Extract the (x, y) coordinate from the center of the cell holding the provided text.  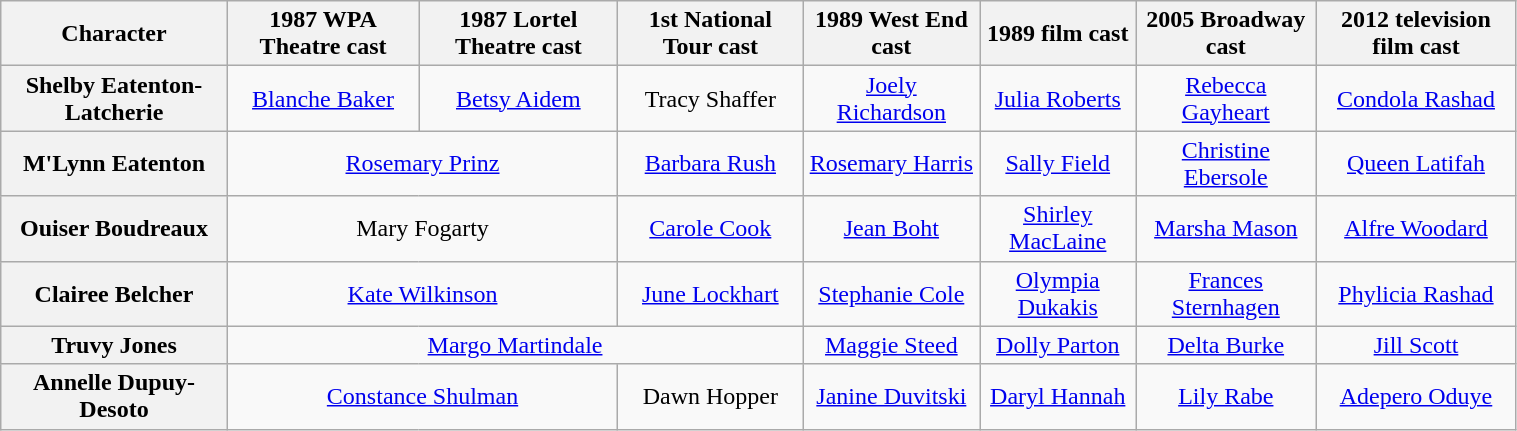
Rosemary Prinz (422, 164)
Joely Richardson (892, 98)
Shirley MacLaine (1058, 228)
Condola Rashad (1416, 98)
Carole Cook (710, 228)
Constance Shulman (422, 396)
Adepero Oduye (1416, 396)
Jean Boht (892, 228)
Frances Sternhagen (1226, 294)
Clairee Belcher (114, 294)
Daryl Hannah (1058, 396)
2012 television film cast (1416, 34)
Lily Rabe (1226, 396)
Dolly Parton (1058, 345)
1987 Lortel Theatre cast (518, 34)
Dawn Hopper (710, 396)
1st National Tour cast (710, 34)
Betsy Aidem (518, 98)
Annelle Dupuy-Desoto (114, 396)
Ouiser Boudreaux (114, 228)
Queen Latifah (1416, 164)
Rosemary Harris (892, 164)
1987 WPA Theatre cast (323, 34)
Truvy Jones (114, 345)
Phylicia Rashad (1416, 294)
Janine Duvitski (892, 396)
M'Lynn Eatenton (114, 164)
Mary Fogarty (422, 228)
June Lockhart (710, 294)
Barbara Rush (710, 164)
Jill Scott (1416, 345)
Christine Ebersole (1226, 164)
Kate Wilkinson (422, 294)
Character (114, 34)
1989 film cast (1058, 34)
Tracy Shaffer (710, 98)
Rebecca Gayheart (1226, 98)
Delta Burke (1226, 345)
Stephanie Cole (892, 294)
Blanche Baker (323, 98)
Sally Field (1058, 164)
Olympia Dukakis (1058, 294)
Maggie Steed (892, 345)
2005 Broadway cast (1226, 34)
Julia Roberts (1058, 98)
Marsha Mason (1226, 228)
Margo Martindale (515, 345)
Shelby Eatenton-Latcherie (114, 98)
1989 West End cast (892, 34)
Alfre Woodard (1416, 228)
